From the cell containing the given text, extract its center point as (X, Y) coordinate. 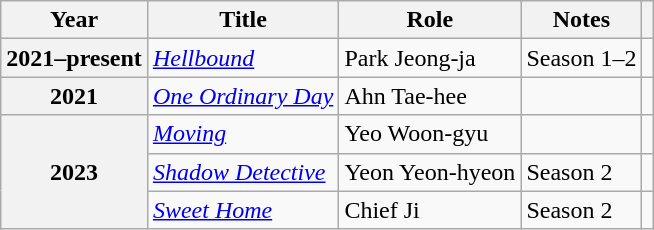
2021–present (74, 58)
Chief Ji (430, 210)
Role (430, 20)
2021 (74, 96)
Ahn Tae-hee (430, 96)
Moving (242, 134)
Notes (582, 20)
Yeon Yeon-hyeon (430, 172)
Sweet Home (242, 210)
Shadow Detective (242, 172)
Season 1–2 (582, 58)
Hellbound (242, 58)
Park Jeong-ja (430, 58)
One Ordinary Day (242, 96)
Title (242, 20)
Year (74, 20)
2023 (74, 172)
Yeo Woon-gyu (430, 134)
